Detect which cell encompasses the target text, then output its (X, Y) center coordinate. 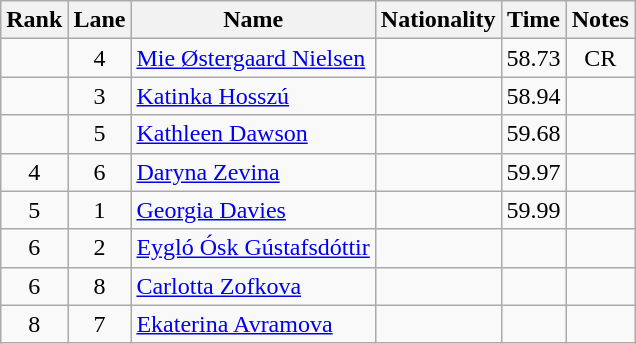
Notes (600, 20)
Ekaterina Avramova (253, 324)
Name (253, 20)
Rank (34, 20)
Daryna Zevina (253, 172)
58.94 (534, 96)
CR (600, 58)
59.99 (534, 210)
Kathleen Dawson (253, 134)
Carlotta Zofkova (253, 286)
Time (534, 20)
Lane (100, 20)
Nationality (438, 20)
3 (100, 96)
59.97 (534, 172)
Eygló Ósk Gústafsdóttir (253, 248)
Mie Østergaard Nielsen (253, 58)
Georgia Davies (253, 210)
58.73 (534, 58)
2 (100, 248)
59.68 (534, 134)
Katinka Hosszú (253, 96)
7 (100, 324)
1 (100, 210)
